Return the [x, y] coordinate for the center point of the cell that contains the specified text.  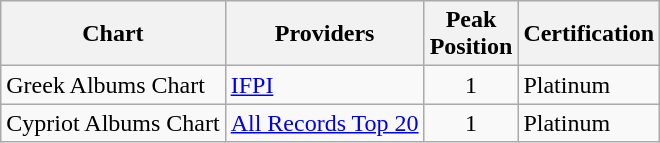
Chart [113, 34]
Providers [324, 34]
IFPI [324, 85]
All Records Top 20 [324, 123]
Greek Albums Chart [113, 85]
Cypriot Albums Chart [113, 123]
PeakPosition [471, 34]
Certification [589, 34]
